Provide the [x, y] coordinate of the cell's center where the given text is located.  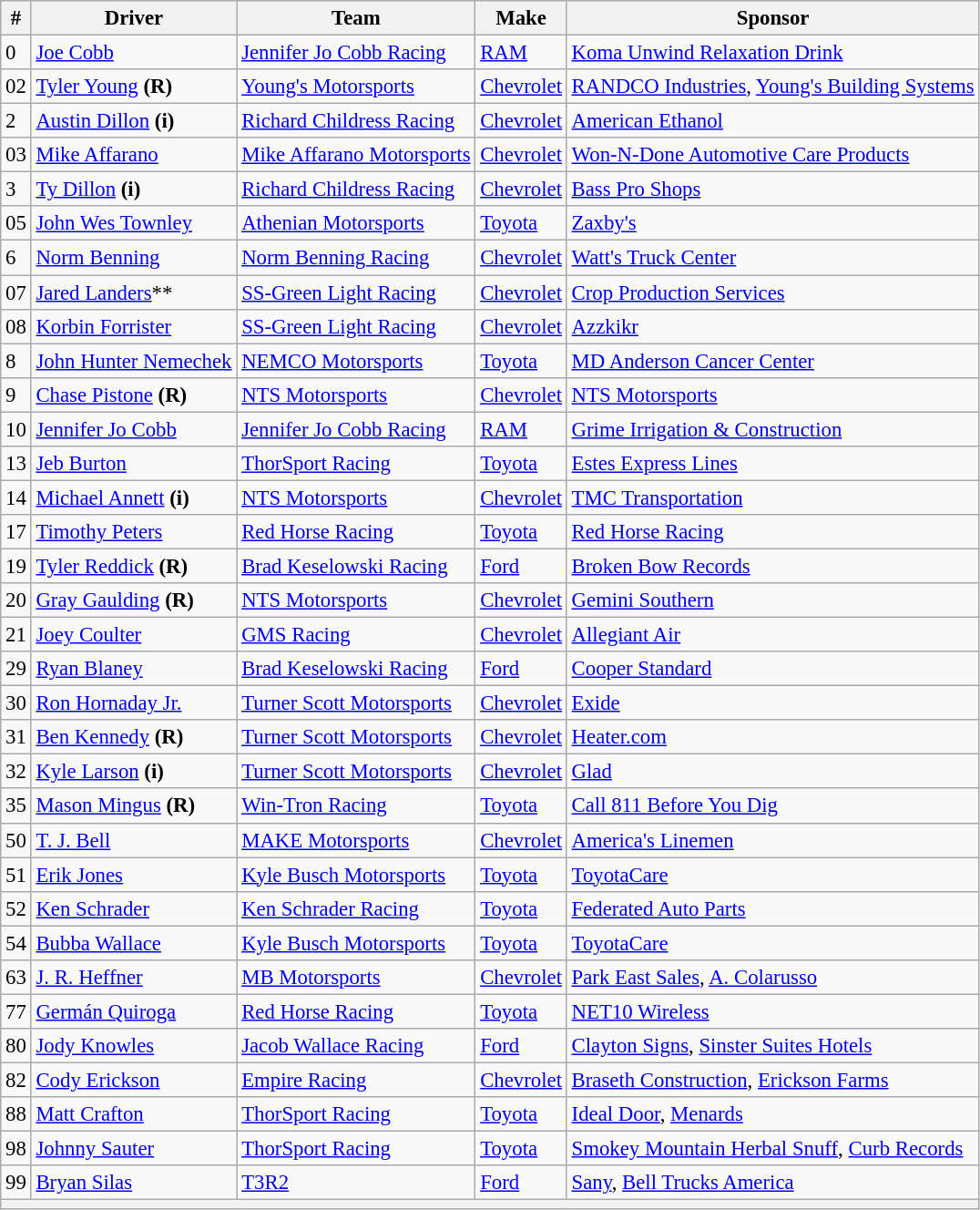
Call 811 Before You Dig [772, 806]
Tyler Reddick (R) [134, 566]
Bass Pro Shops [772, 190]
Young's Motorsports [356, 87]
03 [16, 155]
Empire Racing [356, 1080]
John Hunter Nemechek [134, 361]
J. R. Heffner [134, 978]
8 [16, 361]
Crop Production Services [772, 292]
52 [16, 908]
99 [16, 1183]
Make [521, 18]
RANDCO Industries, Young's Building Systems [772, 87]
Ideal Door, Menards [772, 1114]
MB Motorsports [356, 978]
Heater.com [772, 737]
America's Linemen [772, 840]
Won-N-Done Automotive Care Products [772, 155]
# [16, 18]
30 [16, 703]
Team [356, 18]
Grime Irrigation & Construction [772, 429]
51 [16, 875]
08 [16, 326]
Driver [134, 18]
Gray Gaulding (R) [134, 600]
MD Anderson Cancer Center [772, 361]
02 [16, 87]
Ron Hornaday Jr. [134, 703]
Broken Bow Records [772, 566]
Ty Dillon (i) [134, 190]
Mike Affarano [134, 155]
Ken Schrader [134, 908]
17 [16, 532]
Timothy Peters [134, 532]
Gemini Southern [772, 600]
Chase Pistone (R) [134, 395]
05 [16, 223]
Erik Jones [134, 875]
Mason Mingus (R) [134, 806]
Jared Landers** [134, 292]
88 [16, 1114]
2 [16, 121]
Austin Dillon (i) [134, 121]
82 [16, 1080]
14 [16, 497]
6 [16, 258]
Bryan Silas [134, 1183]
32 [16, 772]
20 [16, 600]
19 [16, 566]
MAKE Motorsports [356, 840]
07 [16, 292]
35 [16, 806]
Joey Coulter [134, 635]
Azzkikr [772, 326]
Norm Benning [134, 258]
Sany, Bell Trucks America [772, 1183]
29 [16, 669]
Glad [772, 772]
77 [16, 1011]
Estes Express Lines [772, 464]
Ryan Blaney [134, 669]
Braseth Construction, Erickson Farms [772, 1080]
Smokey Mountain Herbal Snuff, Curb Records [772, 1149]
Jennifer Jo Cobb [134, 429]
Athenian Motorsports [356, 223]
American Ethanol [772, 121]
Matt Crafton [134, 1114]
Watt's Truck Center [772, 258]
Mike Affarano Motorsports [356, 155]
Kyle Larson (i) [134, 772]
Clayton Signs, Sinster Suites Hotels [772, 1046]
10 [16, 429]
Norm Benning Racing [356, 258]
John Wes Townley [134, 223]
TMC Transportation [772, 497]
Cooper Standard [772, 669]
NET10 Wireless [772, 1011]
21 [16, 635]
9 [16, 395]
Park East Sales, A. Colarusso [772, 978]
50 [16, 840]
Win-Tron Racing [356, 806]
Zaxby's [772, 223]
Federated Auto Parts [772, 908]
0 [16, 53]
54 [16, 943]
T3R2 [356, 1183]
NEMCO Motorsports [356, 361]
Johnny Sauter [134, 1149]
Korbin Forrister [134, 326]
13 [16, 464]
3 [16, 190]
Michael Annett (i) [134, 497]
T. J. Bell [134, 840]
31 [16, 737]
98 [16, 1149]
GMS Racing [356, 635]
Germán Quiroga [134, 1011]
63 [16, 978]
Ken Schrader Racing [356, 908]
Tyler Young (R) [134, 87]
Cody Erickson [134, 1080]
Jacob Wallace Racing [356, 1046]
Jody Knowles [134, 1046]
Sponsor [772, 18]
Koma Unwind Relaxation Drink [772, 53]
Ben Kennedy (R) [134, 737]
Jeb Burton [134, 464]
Bubba Wallace [134, 943]
Joe Cobb [134, 53]
Allegiant Air [772, 635]
80 [16, 1046]
Exide [772, 703]
